Extract the (X, Y) coordinate from the center of the cell holding the provided text.  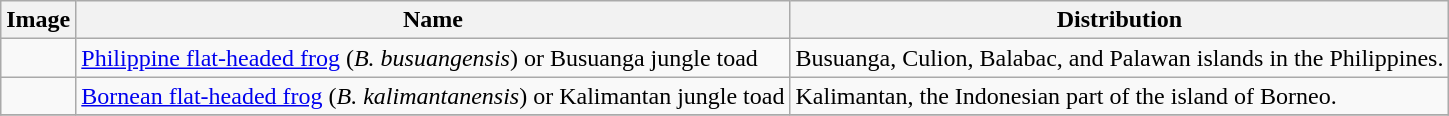
Bornean flat-headed frog (B. kalimantanensis) or Kalimantan jungle toad (433, 96)
Philippine flat-headed frog (B. busuangensis) or Busuanga jungle toad (433, 58)
Name (433, 20)
Image (38, 20)
Distribution (1120, 20)
Kalimantan, the Indonesian part of the island of Borneo. (1120, 96)
Busuanga, Culion, Balabac, and Palawan islands in the Philippines. (1120, 58)
